Scan for the cell matching the given text and deliver its (X, Y) coordinate at center. 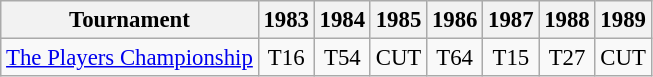
T15 (511, 58)
The Players Championship (130, 58)
Tournament (130, 20)
1983 (286, 20)
1989 (623, 20)
1986 (455, 20)
T16 (286, 58)
1985 (398, 20)
1984 (342, 20)
1987 (511, 20)
T64 (455, 58)
T27 (567, 58)
T54 (342, 58)
1988 (567, 20)
